Find where the given text appears and provide that cell's center as (x, y) coordinate. 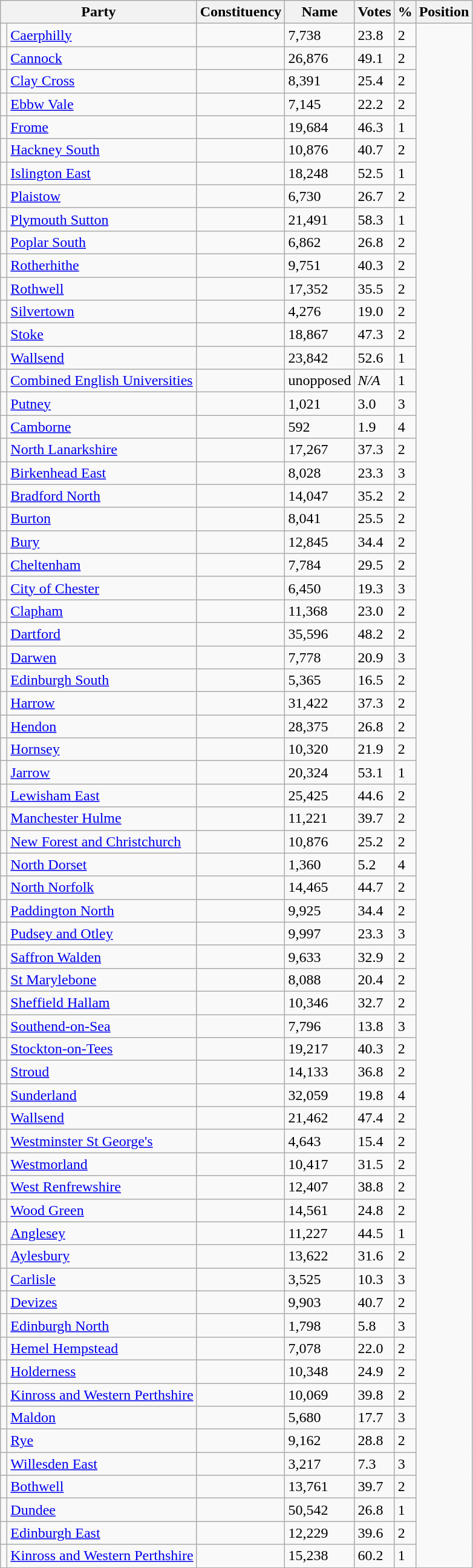
48.2 (374, 634)
10.3 (374, 1279)
17.7 (374, 1418)
9,751 (319, 265)
% (405, 12)
Westminster St George's (102, 1141)
Southend-on-Sea (102, 1026)
Aylesbury (102, 1256)
39.8 (374, 1394)
Party (99, 12)
36.8 (374, 1072)
22.0 (374, 1348)
22.2 (374, 104)
North Norfolk (102, 888)
10,346 (319, 1003)
58.3 (374, 219)
4,643 (319, 1141)
23.0 (374, 611)
11,368 (319, 611)
Caerphilly (102, 35)
13,622 (319, 1256)
Hackney South (102, 150)
Ebbw Vale (102, 104)
21,462 (319, 1118)
44.7 (374, 888)
Hemel Hempstead (102, 1348)
Stockton-on-Tees (102, 1049)
15,238 (319, 1556)
Bradford North (102, 496)
17,267 (319, 450)
20.4 (374, 980)
9,633 (319, 957)
Saffron Walden (102, 957)
Combined English Universities (102, 381)
47.4 (374, 1118)
24.9 (374, 1371)
unopposed (319, 381)
7,738 (319, 35)
3,525 (319, 1279)
7,796 (319, 1026)
25,425 (319, 796)
Putney (102, 404)
18,248 (319, 173)
10,320 (319, 749)
52.5 (374, 173)
4,276 (319, 312)
1.9 (374, 427)
Votes (374, 12)
Anglesey (102, 1233)
13.8 (374, 1026)
Clay Cross (102, 81)
3,217 (319, 1464)
Bury (102, 542)
12,407 (319, 1187)
19.0 (374, 312)
52.6 (374, 358)
North Lanarkshire (102, 450)
10,069 (319, 1394)
11,221 (319, 819)
25.4 (374, 81)
Harrow (102, 703)
9,925 (319, 911)
13,761 (319, 1487)
28.8 (374, 1441)
8,088 (319, 980)
6,862 (319, 242)
St Marylebone (102, 980)
592 (319, 427)
Stroud (102, 1072)
Carlisle (102, 1279)
39.6 (374, 1533)
Silvertown (102, 312)
1,021 (319, 404)
5,680 (319, 1418)
9,903 (319, 1302)
Position (444, 12)
8,391 (319, 81)
15.4 (374, 1141)
Sunderland (102, 1095)
Poplar South (102, 242)
31.6 (374, 1256)
Sheffield Hallam (102, 1003)
32,059 (319, 1095)
Rye (102, 1441)
Jarrow (102, 772)
9,997 (319, 934)
City of Chester (102, 588)
28,375 (319, 726)
5.2 (374, 865)
19,217 (319, 1049)
31,422 (319, 703)
12,229 (319, 1533)
Rotherhithe (102, 265)
35.2 (374, 496)
Cheltenham (102, 565)
6,450 (319, 588)
1,360 (319, 865)
19.3 (374, 588)
24.8 (374, 1210)
Dundee (102, 1510)
Devizes (102, 1302)
Constituency (241, 12)
19,684 (319, 127)
38.8 (374, 1187)
19.8 (374, 1095)
7,778 (319, 657)
Dartford (102, 634)
Holderness (102, 1371)
7,784 (319, 565)
47.3 (374, 335)
14,561 (319, 1210)
11,227 (319, 1233)
Wood Green (102, 1210)
Paddington North (102, 911)
Rothwell (102, 289)
Darwen (102, 657)
Lewisham East (102, 796)
60.2 (374, 1556)
31.5 (374, 1164)
14,465 (319, 888)
9,162 (319, 1441)
32.9 (374, 957)
10,348 (319, 1371)
Birkenhead East (102, 473)
5,365 (319, 680)
3.0 (374, 404)
21.9 (374, 749)
17,352 (319, 289)
44.6 (374, 796)
Plymouth Sutton (102, 219)
25.2 (374, 842)
10,417 (319, 1164)
5.8 (374, 1325)
8,041 (319, 519)
23,842 (319, 358)
Camborne (102, 427)
Willesden East (102, 1464)
Westmorland (102, 1164)
20.9 (374, 657)
14,133 (319, 1072)
Pudsey and Otley (102, 934)
Maldon (102, 1418)
Edinburgh East (102, 1533)
Manchester Hulme (102, 819)
35.5 (374, 289)
Clapham (102, 611)
Edinburgh South (102, 680)
25.5 (374, 519)
Edinburgh North (102, 1325)
1,798 (319, 1325)
44.5 (374, 1233)
7.3 (374, 1464)
Plaistow (102, 196)
7,145 (319, 104)
12,845 (319, 542)
Bothwell (102, 1487)
49.1 (374, 58)
21,491 (319, 219)
7,078 (319, 1348)
20,324 (319, 772)
46.3 (374, 127)
Name (319, 12)
6,730 (319, 196)
32.7 (374, 1003)
35,596 (319, 634)
Islington East (102, 173)
14,047 (319, 496)
29.5 (374, 565)
26,876 (319, 58)
Hendon (102, 726)
New Forest and Christchurch (102, 842)
23.8 (374, 35)
Stoke (102, 335)
North Dorset (102, 865)
26.7 (374, 196)
N/A (374, 381)
16.5 (374, 680)
8,028 (319, 473)
Cannock (102, 58)
Burton (102, 519)
Hornsey (102, 749)
West Renfrewshire (102, 1187)
53.1 (374, 772)
Frome (102, 127)
18,867 (319, 335)
50,542 (319, 1510)
